Find where the given text appears and provide that cell's center as (x, y) coordinate. 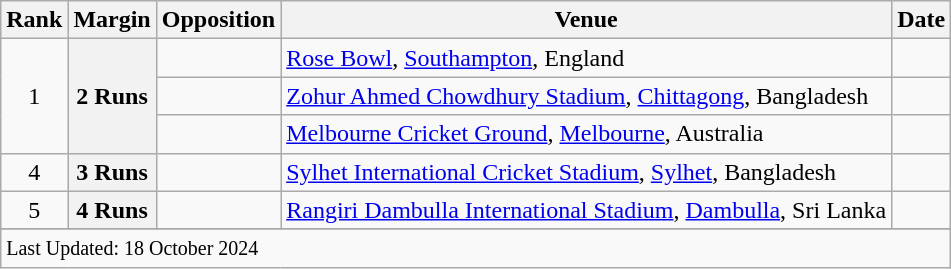
4 Runs (112, 210)
1 (34, 96)
Margin (112, 20)
Last Updated: 18 October 2024 (476, 248)
Rangiri Dambulla International Stadium, Dambulla, Sri Lanka (586, 210)
4 (34, 172)
2 Runs (112, 96)
Melbourne Cricket Ground, Melbourne, Australia (586, 134)
5 (34, 210)
Rank (34, 20)
Opposition (218, 20)
Rose Bowl, Southampton, England (586, 58)
Sylhet International Cricket Stadium, Sylhet, Bangladesh (586, 172)
3 Runs (112, 172)
Venue (586, 20)
Date (922, 20)
Zohur Ahmed Chowdhury Stadium, Chittagong, Bangladesh (586, 96)
